From the cell containing the given text, extract its center point as [x, y] coordinate. 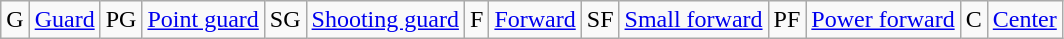
Forward [535, 20]
Point guard [203, 20]
F [476, 20]
SG [285, 20]
Small forward [694, 20]
Guard [64, 20]
Power forward [883, 20]
Shooting guard [385, 20]
PF [787, 20]
Center [1024, 20]
PG [121, 20]
C [974, 20]
SF [600, 20]
G [15, 20]
